Scan for the cell matching the given text and deliver its (x, y) coordinate at center. 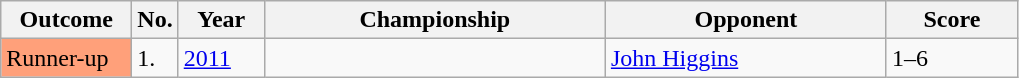
Runner-up (66, 58)
Outcome (66, 20)
No. (155, 20)
John Higgins (746, 58)
Year (221, 20)
1. (155, 58)
Opponent (746, 20)
Score (952, 20)
1–6 (952, 58)
2011 (221, 58)
Championship (434, 20)
